Identify which cell holds the provided text, then report its (x, y) central coordinate. 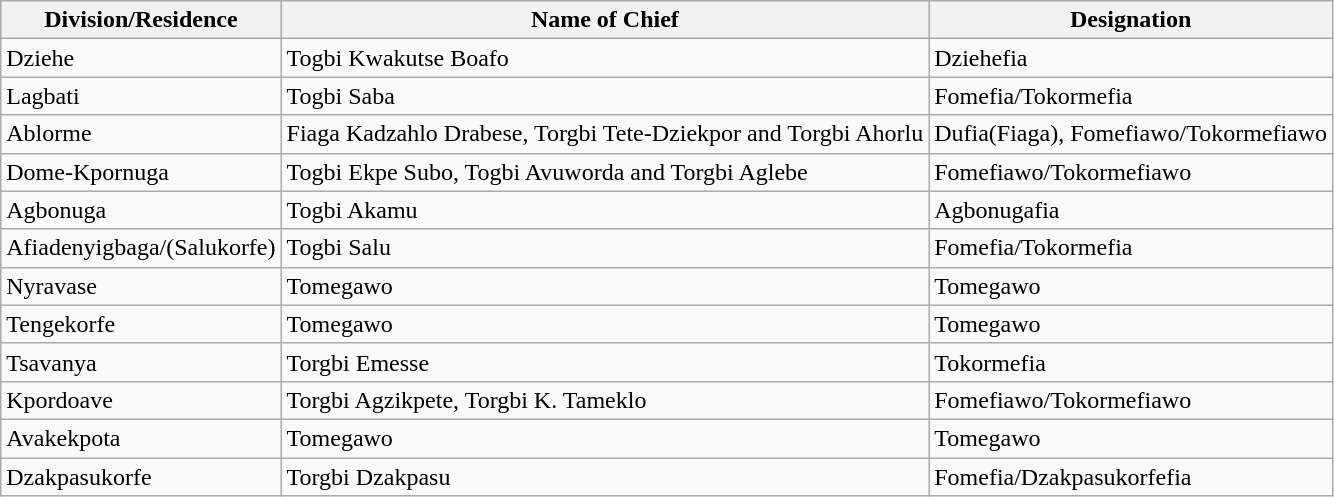
Dome-Kpornuga (141, 172)
Agbonuga (141, 210)
Togbi Kwakutse Boafo (605, 58)
Nyravase (141, 286)
Name of Chief (605, 20)
Dziehe (141, 58)
Togbi Akamu (605, 210)
Torgbi Emesse (605, 362)
Avakekpota (141, 438)
Designation (1131, 20)
Agbonugafia (1131, 210)
Torgbi Agzikpete, Torgbi K. Tameklo (605, 400)
Togbi Salu (605, 248)
Lagbati (141, 96)
Togbi Saba (605, 96)
Ablorme (141, 134)
Tsavanya (141, 362)
Dziehefia (1131, 58)
Fiaga Kadzahlo Drabese, Torgbi Tete-Dziekpor and Torgbi Ahorlu (605, 134)
Dzakpasukorfe (141, 477)
Division/Residence (141, 20)
Tokormefia (1131, 362)
Fomefia/Dzakpasukorfefia (1131, 477)
Togbi Ekpe Subo, Togbi Avuworda and Torgbi Aglebe (605, 172)
Torgbi Dzakpasu (605, 477)
Afiadenyigbaga/(Salukorfe) (141, 248)
Kpordoave (141, 400)
Tengekorfe (141, 324)
Dufia(Fiaga), Fomefiawo/Tokormefiawo (1131, 134)
